For the text-containing cell, return its midpoint in [X, Y] coordinate format. 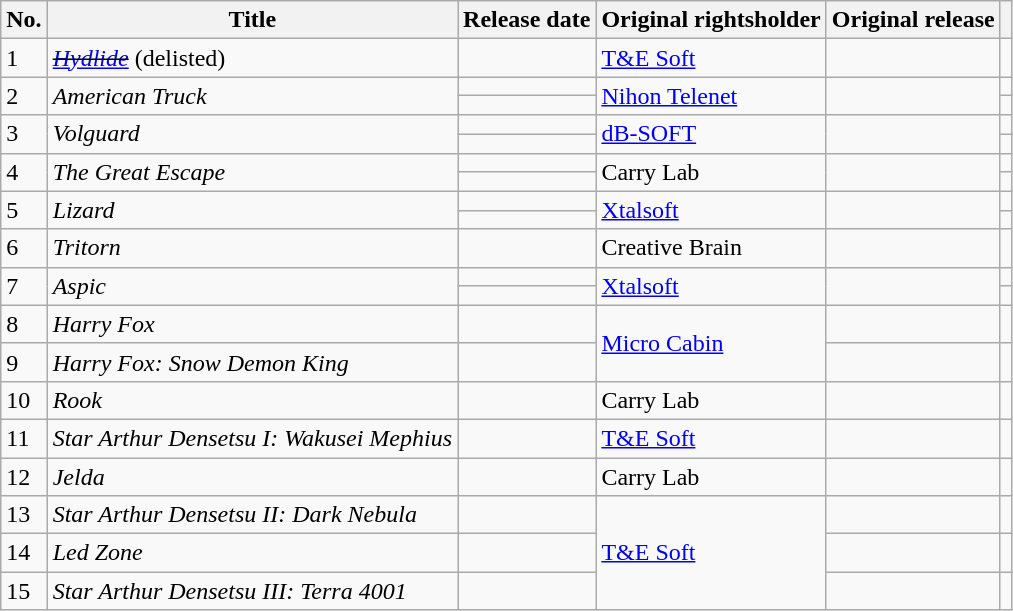
3 [24, 134]
Hydlide (delisted) [252, 58]
Star Arthur Densetsu II: Dark Nebula [252, 515]
Release date [527, 20]
Jelda [252, 477]
14 [24, 553]
Tritorn [252, 248]
Lizard [252, 210]
No. [24, 20]
Harry Fox [252, 324]
6 [24, 248]
4 [24, 172]
Original release [913, 20]
American Truck [252, 96]
Creative Brain [711, 248]
Led Zone [252, 553]
5 [24, 210]
Title [252, 20]
Star Arthur Densetsu I: Wakusei Mephius [252, 438]
Nihon Telenet [711, 96]
Harry Fox: Snow Demon King [252, 362]
13 [24, 515]
12 [24, 477]
Volguard [252, 134]
2 [24, 96]
Original rightsholder [711, 20]
Micro Cabin [711, 343]
Aspic [252, 286]
dB-SOFT [711, 134]
Star Arthur Densetsu III: Terra 4001 [252, 591]
1 [24, 58]
11 [24, 438]
10 [24, 400]
15 [24, 591]
9 [24, 362]
The Great Escape [252, 172]
7 [24, 286]
Rook [252, 400]
8 [24, 324]
